From the cell containing the given text, extract its center point as [X, Y] coordinate. 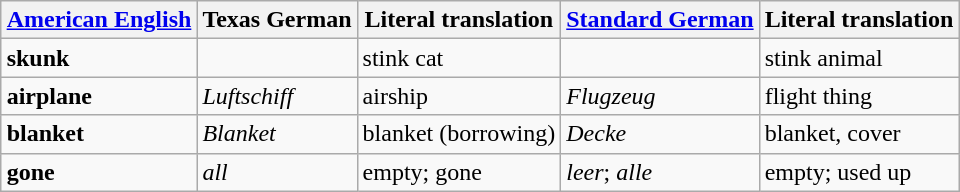
airplane [99, 96]
all [277, 172]
blanket [99, 134]
flight thing [859, 96]
American English [99, 20]
airship [459, 96]
Texas German [277, 20]
empty; gone [459, 172]
empty; used up [859, 172]
gone [99, 172]
leer; alle [660, 172]
blanket (borrowing) [459, 134]
Standard German [660, 20]
Flugzeug [660, 96]
blanket, cover [859, 134]
Luftschiff [277, 96]
stink cat [459, 58]
Decke [660, 134]
skunk [99, 58]
Blanket [277, 134]
stink animal [859, 58]
